Locate the cell with the specified text and output its (x, y) center coordinate. 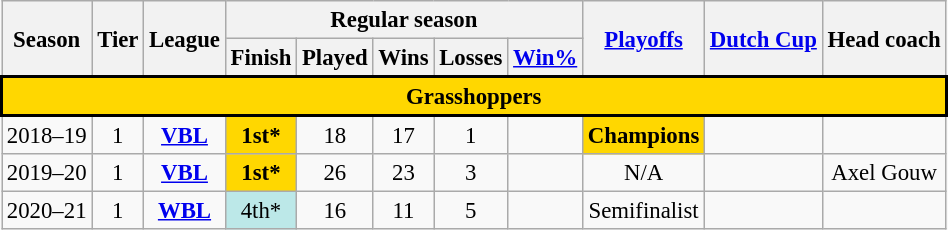
Playoffs (644, 39)
Played (335, 58)
Season (47, 39)
2018–19 (47, 135)
Regular season (404, 20)
Losses (471, 58)
Grasshoppers (474, 96)
17 (404, 135)
WBL (184, 211)
16 (335, 211)
3 (471, 173)
Wins (404, 58)
Tier (118, 39)
Finish (260, 58)
18 (335, 135)
N/A (644, 173)
26 (335, 173)
Win% (546, 58)
Semifinalist (644, 211)
2019–20 (47, 173)
Axel Gouw (884, 173)
5 (471, 211)
23 (404, 173)
4th* (260, 211)
Head coach (884, 39)
Dutch Cup (764, 39)
League (184, 39)
2020–21 (47, 211)
11 (404, 211)
Champions (644, 135)
